Search for the cell housing the specified text and yield its [x, y] center coordinate. 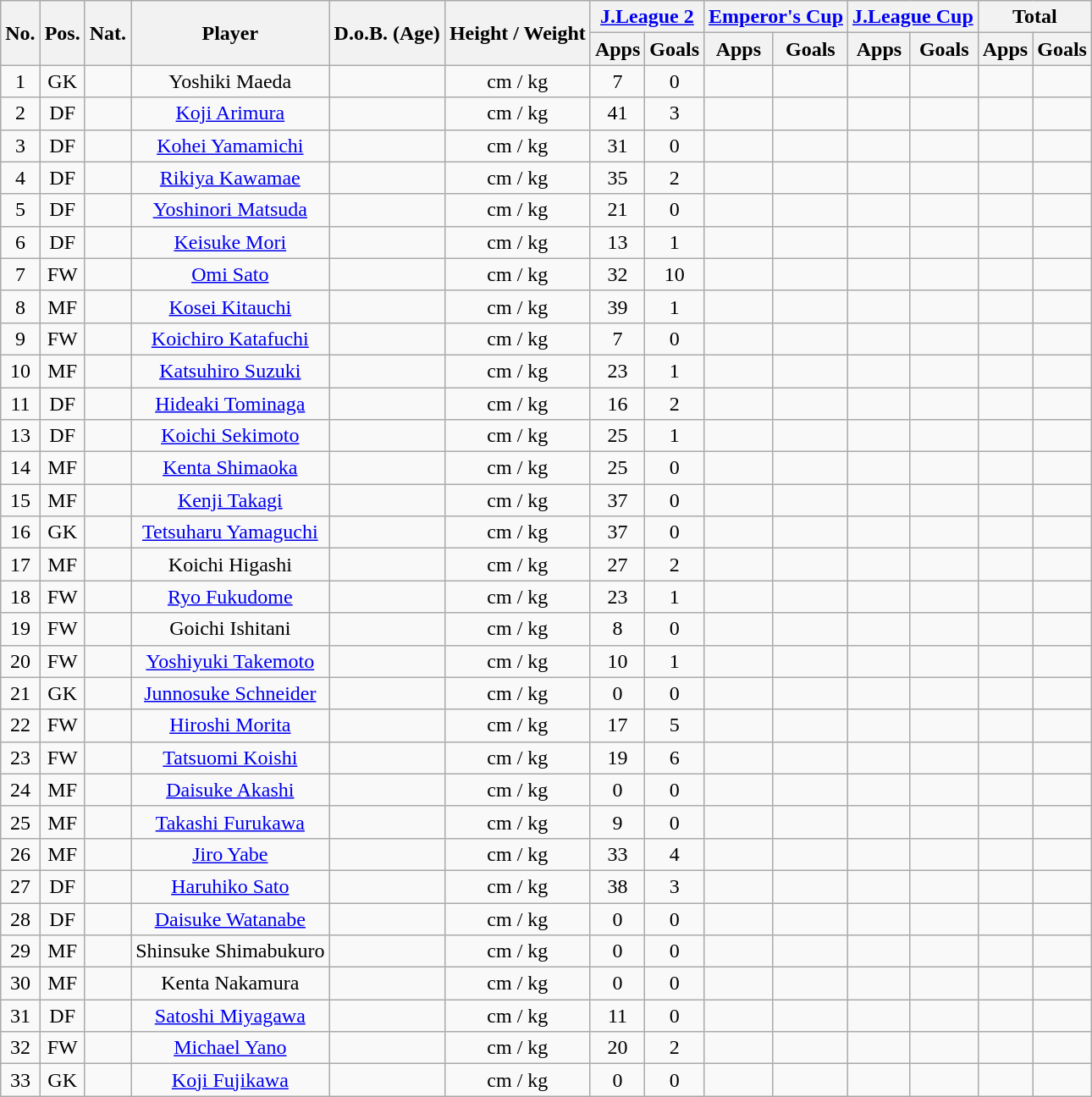
J.League Cup [913, 17]
Shinsuke Shimabukuro [230, 951]
38 [617, 886]
Goichi Ishitani [230, 629]
22 [20, 725]
Kenta Shimaoka [230, 468]
Daisuke Akashi [230, 790]
Hiroshi Morita [230, 725]
J.League 2 [647, 17]
41 [617, 113]
Kenji Takagi [230, 500]
Tetsuharu Yamaguchi [230, 532]
Height / Weight [517, 33]
26 [20, 854]
Player [230, 33]
Emperor's Cup [776, 17]
Michael Yano [230, 1048]
Koichi Sekimoto [230, 436]
18 [20, 597]
28 [20, 918]
Pos. [63, 33]
Rikiya Kawamae [230, 178]
Ryo Fukudome [230, 597]
Takashi Furukawa [230, 822]
Keisuke Mori [230, 242]
Kohei Yamamichi [230, 146]
Total [1034, 17]
Haruhiko Sato [230, 886]
No. [20, 33]
Junnosuke Schneider [230, 693]
Nat. [108, 33]
24 [20, 790]
Katsuhiro Suzuki [230, 371]
30 [20, 984]
Koichi Higashi [230, 565]
Koji Arimura [230, 113]
Yoshinori Matsuda [230, 210]
35 [617, 178]
Satoshi Miyagawa [230, 1016]
39 [617, 306]
Omi Sato [230, 274]
Koichiro Katafuchi [230, 339]
Jiro Yabe [230, 854]
Yoshiki Maeda [230, 81]
D.o.B. (Age) [387, 33]
Daisuke Watanabe [230, 918]
Kosei Kitauchi [230, 306]
Kenta Nakamura [230, 984]
Tatsuomi Koishi [230, 758]
29 [20, 951]
15 [20, 500]
Yoshiyuki Takemoto [230, 661]
Koji Fujikawa [230, 1080]
14 [20, 468]
Hideaki Tominaga [230, 404]
